Find where the given text appears and provide that cell's center as (X, Y) coordinate. 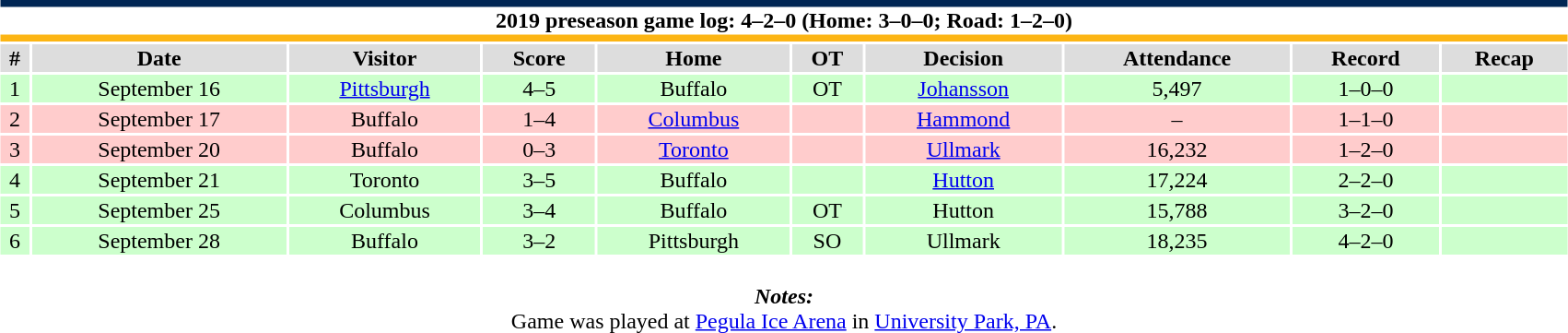
18,235 (1177, 241)
Visitor (385, 58)
5,497 (1177, 89)
3–4 (539, 210)
1–0–0 (1365, 89)
15,788 (1177, 210)
Record (1365, 58)
6 (15, 241)
SO (827, 241)
1 (15, 89)
1–4 (539, 119)
4 (15, 180)
Recap (1505, 58)
4–5 (539, 89)
Hammond (964, 119)
Attendance (1177, 58)
September 16 (158, 89)
16,232 (1177, 149)
September 20 (158, 149)
3–2–0 (1365, 210)
2019 preseason game log: 4–2–0 (Home: 3–0–0; Road: 1–2–0) (784, 20)
1–1–0 (1365, 119)
4–2–0 (1365, 241)
1–2–0 (1365, 149)
– (1177, 119)
September 25 (158, 210)
5 (15, 210)
Score (539, 58)
3–2 (539, 241)
# (15, 58)
17,224 (1177, 180)
Date (158, 58)
Home (693, 58)
Decision (964, 58)
0–3 (539, 149)
September 21 (158, 180)
2 (15, 119)
September 17 (158, 119)
3–5 (539, 180)
2–2–0 (1365, 180)
Johansson (964, 89)
3 (15, 149)
September 28 (158, 241)
